Return [X, Y] of the center of cell containing provided text 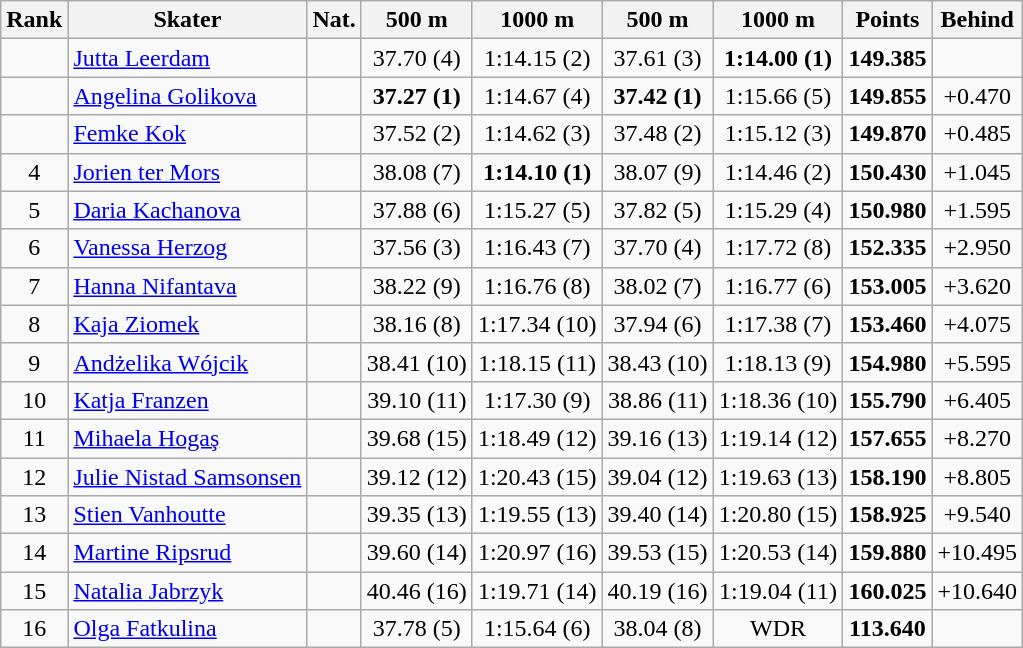
39.53 (15) [658, 553]
Jorien ter Mors [188, 172]
37.42 (1) [658, 96]
5 [34, 210]
150.430 [888, 172]
152.335 [888, 248]
37.56 (3) [416, 248]
39.68 (15) [416, 438]
1:18.15 (11) [537, 362]
154.980 [888, 362]
153.005 [888, 286]
38.04 (8) [658, 629]
1:20.80 (15) [778, 515]
37.27 (1) [416, 96]
37.48 (2) [658, 134]
11 [34, 438]
38.16 (8) [416, 324]
7 [34, 286]
Behind [978, 20]
Jutta Leerdam [188, 58]
39.04 (12) [658, 477]
158.925 [888, 515]
37.61 (3) [658, 58]
Angelina Golikova [188, 96]
150.980 [888, 210]
Points [888, 20]
+9.540 [978, 515]
158.190 [888, 477]
1:19.71 (14) [537, 591]
9 [34, 362]
12 [34, 477]
1:14.15 (2) [537, 58]
1:20.43 (15) [537, 477]
+10.640 [978, 591]
Nat. [334, 20]
+3.620 [978, 286]
Skater [188, 20]
+0.470 [978, 96]
1:18.36 (10) [778, 400]
40.46 (16) [416, 591]
38.22 (9) [416, 286]
37.52 (2) [416, 134]
1:19.04 (11) [778, 591]
+1.595 [978, 210]
37.78 (5) [416, 629]
1:17.30 (9) [537, 400]
149.385 [888, 58]
WDR [778, 629]
+2.950 [978, 248]
39.10 (11) [416, 400]
1:14.67 (4) [537, 96]
160.025 [888, 591]
153.460 [888, 324]
+1.045 [978, 172]
38.43 (10) [658, 362]
8 [34, 324]
1:16.76 (8) [537, 286]
1:14.00 (1) [778, 58]
6 [34, 248]
+8.270 [978, 438]
+8.805 [978, 477]
1:19.63 (13) [778, 477]
1:14.62 (3) [537, 134]
+5.595 [978, 362]
155.790 [888, 400]
1:15.64 (6) [537, 629]
+10.495 [978, 553]
Andżelika Wójcik [188, 362]
Katja Franzen [188, 400]
Vanessa Herzog [188, 248]
1:15.66 (5) [778, 96]
159.880 [888, 553]
39.16 (13) [658, 438]
+4.075 [978, 324]
157.655 [888, 438]
1:17.72 (8) [778, 248]
1:18.49 (12) [537, 438]
1:18.13 (9) [778, 362]
38.86 (11) [658, 400]
Rank [34, 20]
Natalia Jabrzyk [188, 591]
37.88 (6) [416, 210]
+6.405 [978, 400]
Mihaela Hogaş [188, 438]
1:17.38 (7) [778, 324]
+0.485 [978, 134]
1:19.14 (12) [778, 438]
1:19.55 (13) [537, 515]
Kaja Ziomek [188, 324]
38.41 (10) [416, 362]
1:20.53 (14) [778, 553]
14 [34, 553]
1:16.77 (6) [778, 286]
1:15.12 (3) [778, 134]
1:16.43 (7) [537, 248]
39.60 (14) [416, 553]
4 [34, 172]
37.94 (6) [658, 324]
15 [34, 591]
16 [34, 629]
Hanna Nifantava [188, 286]
Martine Ripsrud [188, 553]
38.07 (9) [658, 172]
Stien Vanhoutte [188, 515]
Olga Fatkulina [188, 629]
149.870 [888, 134]
13 [34, 515]
Julie Nistad Samsonsen [188, 477]
10 [34, 400]
1:20.97 (16) [537, 553]
1:15.27 (5) [537, 210]
39.40 (14) [658, 515]
37.82 (5) [658, 210]
40.19 (16) [658, 591]
39.12 (12) [416, 477]
149.855 [888, 96]
Femke Kok [188, 134]
Daria Kachanova [188, 210]
1:14.10 (1) [537, 172]
38.08 (7) [416, 172]
38.02 (7) [658, 286]
1:17.34 (10) [537, 324]
113.640 [888, 629]
39.35 (13) [416, 515]
1:15.29 (4) [778, 210]
1:14.46 (2) [778, 172]
